Find where the given text appears and provide that cell's center as (X, Y) coordinate. 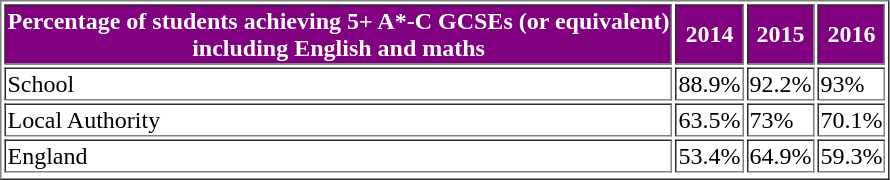
Percentage of students achieving 5+ A*-C GCSEs (or equivalent)including English and maths (338, 34)
70.1% (852, 120)
59.3% (852, 156)
2015 (781, 34)
64.9% (781, 156)
73% (781, 120)
92.2% (781, 84)
2014 (710, 34)
93% (852, 84)
2016 (852, 34)
63.5% (710, 120)
England (338, 156)
Local Authority (338, 120)
88.9% (710, 84)
School (338, 84)
53.4% (710, 156)
